Determine the (x, y) coordinate at the center of the cell enclosing the given text.  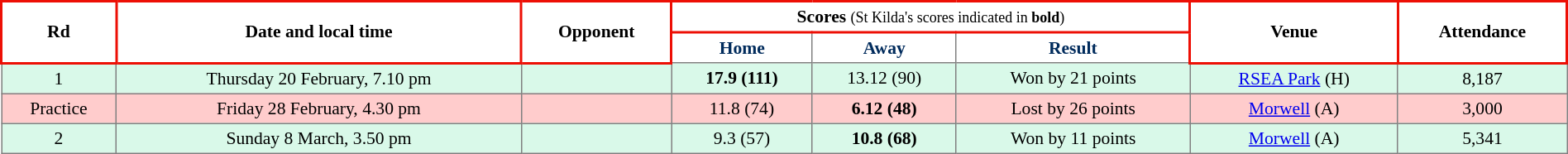
2 (60, 137)
Home (742, 48)
17.9 (111) (742, 78)
8,187 (1482, 78)
5,341 (1482, 137)
9.3 (57) (742, 137)
1 (60, 78)
Venue (1293, 32)
Opponent (597, 32)
Friday 28 February, 4.30 pm (318, 108)
Scores (St Kilda's scores indicated in bold) (931, 17)
Won by 11 points (1073, 137)
13.12 (90) (884, 78)
Away (884, 48)
6.12 (48) (884, 108)
Result (1073, 48)
Thursday 20 February, 7.10 pm (318, 78)
Attendance (1482, 32)
Date and local time (318, 32)
Sunday 8 March, 3.50 pm (318, 137)
Practice (60, 108)
10.8 (68) (884, 137)
Lost by 26 points (1073, 108)
RSEA Park (H) (1293, 78)
Won by 21 points (1073, 78)
11.8 (74) (742, 108)
Rd (60, 32)
3,000 (1482, 108)
